For the text-containing cell, return its midpoint in (x, y) coordinate format. 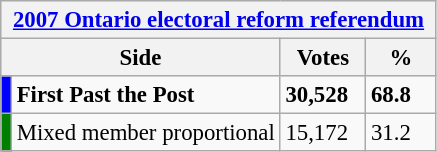
2007 Ontario electoral reform referendum (219, 20)
68.8 (402, 95)
Side (140, 58)
Mixed member proportional (146, 133)
Votes (323, 58)
First Past the Post (146, 95)
15,172 (323, 133)
31.2 (402, 133)
% (402, 58)
30,528 (323, 95)
